Pinpoint the cell where the given text exists, returning its (X, Y) midpoint coordinate. 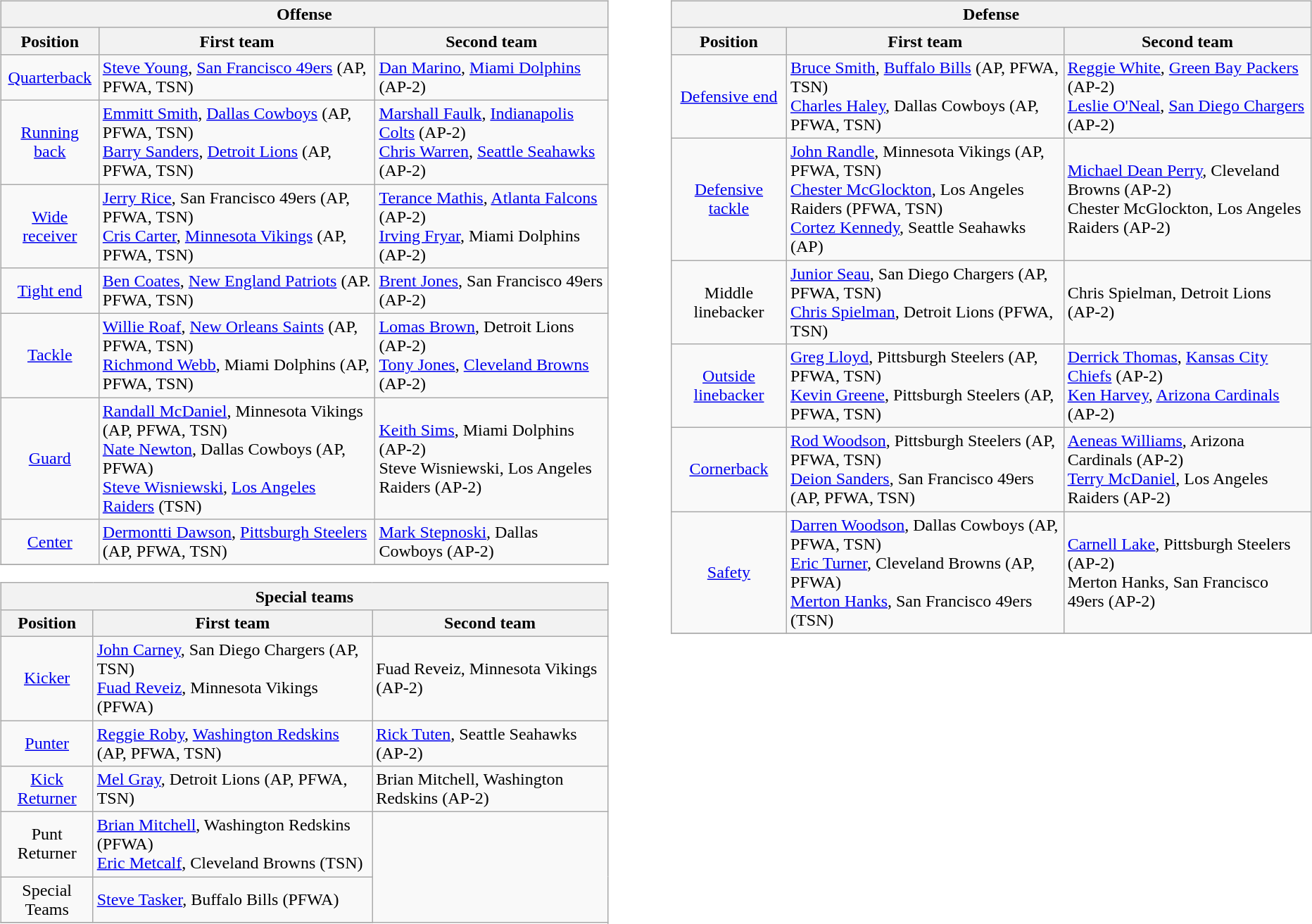
Ben Coates, New England Patriots (AP. PFWA, TSN) (236, 291)
Punter (46, 743)
Chris Spielman, Detroit Lions (AP-2) (1187, 303)
Middle linebacker (728, 303)
Derrick Thomas, Kansas City Chiefs (AP-2) Ken Harvey, Arizona Cardinals (AP-2) (1187, 386)
Defensive tackle (728, 198)
Marshall Faulk, Indianapolis Colts (AP-2) Chris Warren, Seattle Seahawks (AP-2) (491, 142)
Darren Woodson, Dallas Cowboys (AP, PFWA, TSN) Eric Turner, Cleveland Browns (AP, PFWA)Merton Hanks, San Francisco 49ers (TSN) (925, 573)
Fuad Reveiz, Minnesota Vikings (AP-2) (490, 678)
Tight end (49, 291)
Mel Gray, Detroit Lions (AP, PFWA, TSN) (232, 790)
Punt Returner (46, 844)
Carnell Lake, Pittsburgh Steelers (AP-2) Merton Hanks, San Francisco 49ers (AP-2) (1187, 573)
Reggie Roby, Washington Redskins (AP, PFWA, TSN) (232, 743)
Guard (49, 459)
Jerry Rice, San Francisco 49ers (AP, PFWA, TSN) Cris Carter, Minnesota Vikings (AP, PFWA, TSN) (236, 227)
Brian Mitchell, Washington Redskins (AP-2) (490, 790)
Greg Lloyd, Pittsburgh Steelers (AP, PFWA, TSN) Kevin Greene, Pittsburgh Steelers (AP, PFWA, TSN) (925, 386)
Rod Woodson, Pittsburgh Steelers (AP, PFWA, TSN) Deion Sanders, San Francisco 49ers (AP, PFWA, TSN) (925, 470)
Kick Returner (46, 790)
Rick Tuten, Seattle Seahawks (AP-2) (490, 743)
Emmitt Smith, Dallas Cowboys (AP, PFWA, TSN) Barry Sanders, Detroit Lions (AP, PFWA, TSN) (236, 142)
Lomas Brown, Detroit Lions (AP-2)Tony Jones, Cleveland Browns (AP-2) (491, 356)
Michael Dean Perry, Cleveland Browns (AP-2)Chester McGlockton, Los Angeles Raiders (AP-2) (1187, 198)
Cornerback (728, 470)
Center (49, 542)
Offense (304, 14)
Bruce Smith, Buffalo Bills (AP, PFWA, TSN) Charles Haley, Dallas Cowboys (AP, PFWA, TSN) (925, 96)
Special Teams (46, 899)
Mark Stepnoski, Dallas Cowboys (AP-2) (491, 542)
Safety (728, 573)
Junior Seau, San Diego Chargers (AP, PFWA, TSN) Chris Spielman, Detroit Lions (PFWA, TSN) (925, 303)
Brian Mitchell, Washington Redskins (PFWA)Eric Metcalf, Cleveland Browns (TSN) (232, 844)
Steve Young, San Francisco 49ers (AP, PFWA, TSN) (236, 77)
Defensive end (728, 96)
Dermontti Dawson, Pittsburgh Steelers (AP, PFWA, TSN) (236, 542)
Brent Jones, San Francisco 49ers (AP-2) (491, 291)
Dan Marino, Miami Dolphins (AP-2) (491, 77)
Keith Sims, Miami Dolphins (AP-2) Steve Wisniewski, Los Angeles Raiders (AP-2) (491, 459)
John Randle, Minnesota Vikings (AP, PFWA, TSN) Chester McGlockton, Los Angeles Raiders (PFWA, TSN) Cortez Kennedy, Seattle Seahawks (AP) (925, 198)
Quarterback (49, 77)
Terance Mathis, Atlanta Falcons (AP-2)Irving Fryar, Miami Dolphins (AP-2) (491, 227)
Randall McDaniel, Minnesota Vikings (AP, PFWA, TSN)Nate Newton, Dallas Cowboys (AP, PFWA) Steve Wisniewski, Los Angeles Raiders (TSN) (236, 459)
Outside linebacker (728, 386)
Tackle (49, 356)
Kicker (46, 678)
Running back (49, 142)
Reggie White, Green Bay Packers (AP-2)Leslie O'Neal, San Diego Chargers (AP-2) (1187, 96)
Special teams (304, 596)
John Carney, San Diego Chargers (AP, TSN) Fuad Reveiz, Minnesota Vikings (PFWA) (232, 678)
Defense (991, 14)
Aeneas Williams, Arizona Cardinals (AP-2)Terry McDaniel, Los Angeles Raiders (AP-2) (1187, 470)
Willie Roaf, New Orleans Saints (AP, PFWA, TSN) Richmond Webb, Miami Dolphins (AP, PFWA, TSN) (236, 356)
Wide receiver (49, 227)
Steve Tasker, Buffalo Bills (PFWA) (232, 899)
